Scan for the cell matching the given text and deliver its (X, Y) coordinate at center. 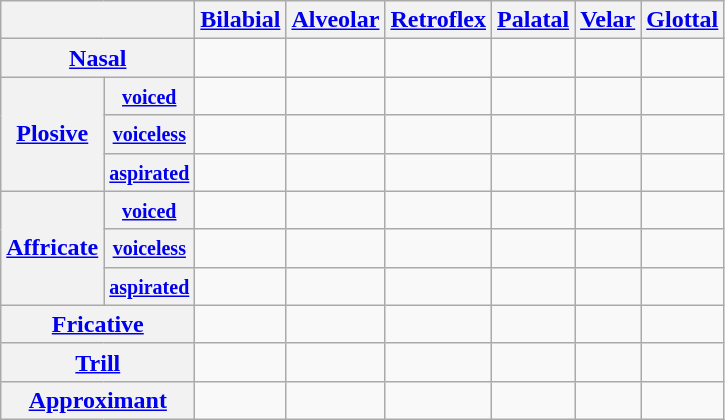
Alveolar (336, 20)
Palatal (534, 20)
Plosive (52, 134)
Velar (608, 20)
Approximant (98, 400)
Retroflex (438, 20)
Glottal (682, 20)
Fricative (98, 324)
Trill (98, 362)
Nasal (98, 58)
Bilabial (240, 20)
Affricate (52, 248)
